Detect which cell encompasses the target text, then output its (x, y) center coordinate. 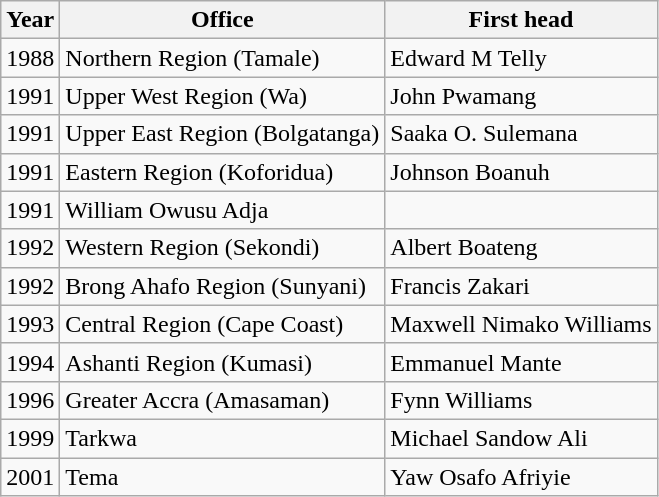
Eastern Region (Koforidua) (222, 172)
Tarkwa (222, 438)
Upper East Region (Bolgatanga) (222, 134)
Office (222, 20)
Upper West Region (Wa) (222, 96)
Tema (222, 477)
1994 (30, 362)
Brong Ahafo Region (Sunyani) (222, 286)
Albert Boateng (521, 248)
Greater Accra (Amasaman) (222, 400)
Maxwell Nimako Williams (521, 324)
Ashanti Region (Kumasi) (222, 362)
Michael Sandow Ali (521, 438)
First head (521, 20)
Emmanuel Mante (521, 362)
Edward M Telly (521, 58)
Fynn Williams (521, 400)
1988 (30, 58)
Central Region (Cape Coast) (222, 324)
1993 (30, 324)
1999 (30, 438)
Francis Zakari (521, 286)
1996 (30, 400)
2001 (30, 477)
John Pwamang (521, 96)
Saaka O. Sulemana (521, 134)
Northern Region (Tamale) (222, 58)
Year (30, 20)
Johnson Boanuh (521, 172)
William Owusu Adja (222, 210)
Yaw Osafo Afriyie (521, 477)
Western Region (Sekondi) (222, 248)
